Extract the (x, y) coordinate from the center of the cell holding the provided text.  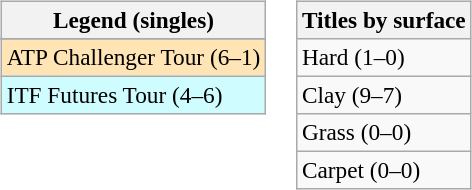
Legend (singles) (133, 20)
Hard (1–0) (384, 57)
ATP Challenger Tour (6–1) (133, 57)
ITF Futures Tour (4–6) (133, 95)
Clay (9–7) (384, 95)
Grass (0–0) (384, 133)
Carpet (0–0) (384, 171)
Titles by surface (384, 20)
